Capture the cell that displays the provided text and extract its [X, Y] central coordinate. 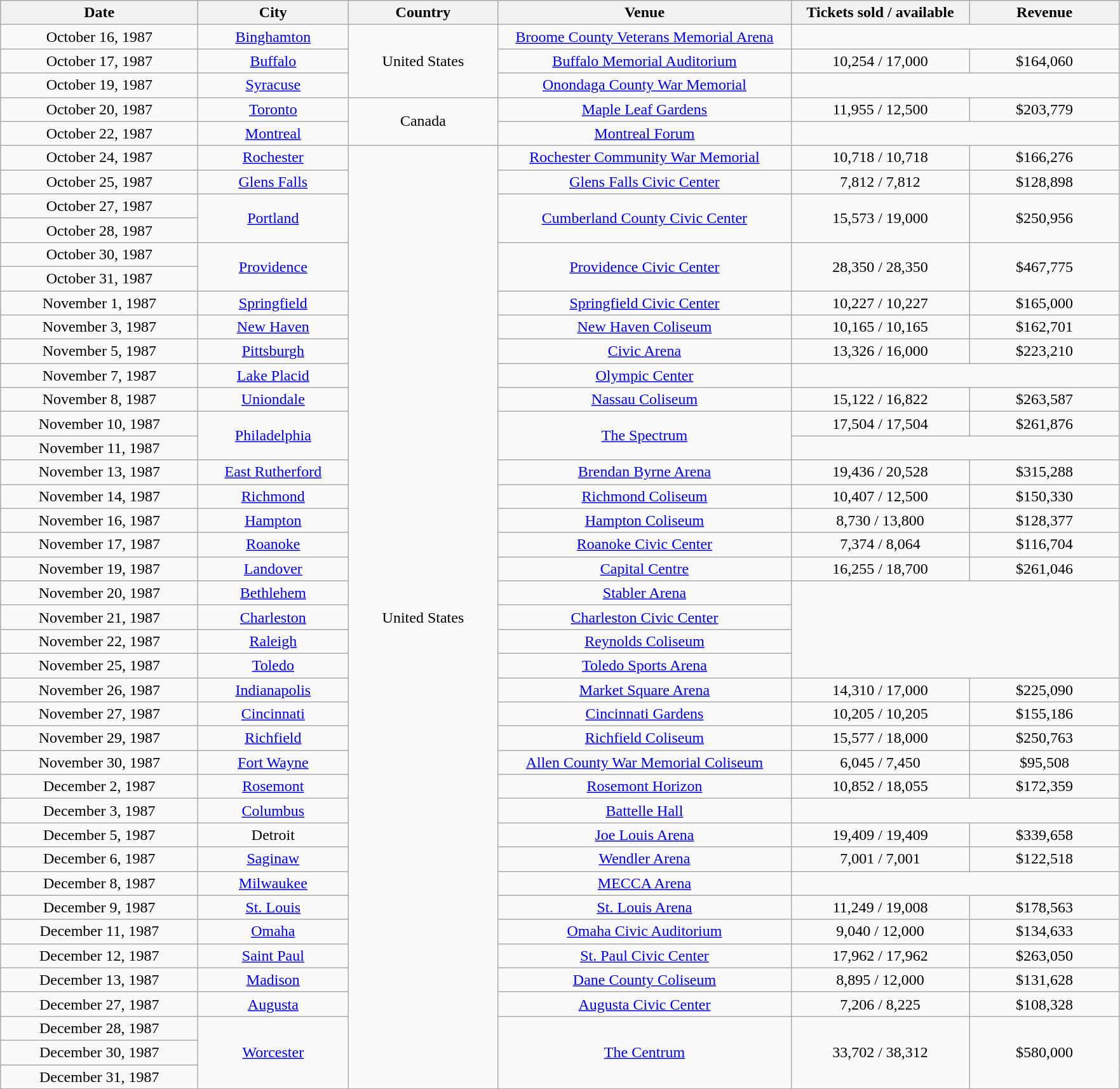
Richmond Coliseum [644, 496]
Augusta Civic Center [644, 1004]
$467,775 [1044, 266]
Civic Arena [644, 351]
8,895 / 12,000 [880, 980]
Cumberland County Civic Center [644, 218]
$261,046 [1044, 569]
October 30, 1987 [99, 254]
December 28, 1987 [99, 1028]
December 3, 1987 [99, 811]
Hampton [273, 520]
The Spectrum [644, 436]
$162,701 [1044, 327]
Charleston [273, 617]
Milwaukee [273, 883]
Date [99, 13]
November 30, 1987 [99, 762]
November 26, 1987 [99, 689]
Broome County Veterans Memorial Arena [644, 37]
November 16, 1987 [99, 520]
Cincinnati Gardens [644, 714]
11,249 / 19,008 [880, 907]
November 13, 1987 [99, 472]
Omaha [273, 931]
December 31, 1987 [99, 1077]
14,310 / 17,000 [880, 689]
13,326 / 16,000 [880, 351]
Capital Centre [644, 569]
Joe Louis Arena [644, 835]
$122,518 [1044, 859]
Roanoke [273, 544]
15,122 / 16,822 [880, 400]
November 8, 1987 [99, 400]
Providence [273, 266]
November 11, 1987 [99, 448]
Rosemont Horizon [644, 787]
$166,276 [1044, 158]
$108,328 [1044, 1004]
$339,658 [1044, 835]
10,718 / 10,718 [880, 158]
MECCA Arena [644, 883]
December 6, 1987 [99, 859]
19,436 / 20,528 [880, 472]
$203,779 [1044, 109]
Charleston Civic Center [644, 617]
Toledo Sports Arena [644, 665]
$250,763 [1044, 738]
Bethlehem [273, 593]
Augusta [273, 1004]
The Centrum [644, 1052]
11,955 / 12,500 [880, 109]
Columbus [273, 811]
November 3, 1987 [99, 327]
November 21, 1987 [99, 617]
$131,628 [1044, 980]
Wendler Arena [644, 859]
November 22, 1987 [99, 641]
$263,587 [1044, 400]
$263,050 [1044, 956]
Syracuse [273, 85]
10,407 / 12,500 [880, 496]
St. Louis [273, 907]
17,962 / 17,962 [880, 956]
December 2, 1987 [99, 787]
7,374 / 8,064 [880, 544]
Fort Wayne [273, 762]
15,573 / 19,000 [880, 218]
October 16, 1987 [99, 37]
Battelle Hall [644, 811]
15,577 / 18,000 [880, 738]
Market Square Arena [644, 689]
$150,330 [1044, 496]
7,812 / 7,812 [880, 182]
17,504 / 17,504 [880, 424]
November 29, 1987 [99, 738]
Buffalo Memorial Auditorium [644, 61]
City [273, 13]
Rochester Community War Memorial [644, 158]
Hampton Coliseum [644, 520]
Rochester [273, 158]
East Rutherford [273, 472]
New Haven Coliseum [644, 327]
Providence Civic Center [644, 266]
Glens Falls [273, 182]
December 11, 1987 [99, 931]
Revenue [1044, 13]
Roanoke Civic Center [644, 544]
November 10, 1987 [99, 424]
7,206 / 8,225 [880, 1004]
$223,210 [1044, 351]
Omaha Civic Auditorium [644, 931]
Toledo [273, 665]
$116,704 [1044, 544]
$128,377 [1044, 520]
Philadelphia [273, 436]
Allen County War Memorial Coliseum [644, 762]
October 28, 1987 [99, 230]
Onondaga County War Memorial [644, 85]
$95,508 [1044, 762]
Richfield [273, 738]
Tickets sold / available [880, 13]
Canada [423, 121]
November 25, 1987 [99, 665]
November 17, 1987 [99, 544]
October 17, 1987 [99, 61]
Dane County Coliseum [644, 980]
Detroit [273, 835]
December 9, 1987 [99, 907]
$580,000 [1044, 1052]
Montreal [273, 133]
33,702 / 38,312 [880, 1052]
October 27, 1987 [99, 206]
$225,090 [1044, 689]
$165,000 [1044, 303]
October 20, 1987 [99, 109]
December 12, 1987 [99, 956]
7,001 / 7,001 [880, 859]
8,730 / 13,800 [880, 520]
Saginaw [273, 859]
Portland [273, 218]
Lake Placid [273, 375]
Brendan Byrne Arena [644, 472]
December 13, 1987 [99, 980]
Olympic Center [644, 375]
Reynolds Coliseum [644, 641]
Binghamton [273, 37]
November 27, 1987 [99, 714]
October 31, 1987 [99, 278]
Glens Falls Civic Center [644, 182]
$164,060 [1044, 61]
Pittsburgh [273, 351]
$261,876 [1044, 424]
Cincinnati [273, 714]
Indianapolis [273, 689]
October 19, 1987 [99, 85]
$128,898 [1044, 182]
$134,633 [1044, 931]
10,852 / 18,055 [880, 787]
December 5, 1987 [99, 835]
Stabler Arena [644, 593]
St. Paul Civic Center [644, 956]
$315,288 [1044, 472]
November 7, 1987 [99, 375]
Worcester [273, 1052]
Maple Leaf Gardens [644, 109]
December 27, 1987 [99, 1004]
10,165 / 10,165 [880, 327]
Madison [273, 980]
Montreal Forum [644, 133]
December 30, 1987 [99, 1052]
November 20, 1987 [99, 593]
St. Louis Arena [644, 907]
Uniondale [273, 400]
Nassau Coliseum [644, 400]
Landover [273, 569]
10,205 / 10,205 [880, 714]
Country [423, 13]
New Haven [273, 327]
November 19, 1987 [99, 569]
$155,186 [1044, 714]
November 5, 1987 [99, 351]
Springfield Civic Center [644, 303]
December 8, 1987 [99, 883]
Toronto [273, 109]
Raleigh [273, 641]
10,227 / 10,227 [880, 303]
Richmond [273, 496]
28,350 / 28,350 [880, 266]
Rosemont [273, 787]
6,045 / 7,450 [880, 762]
November 1, 1987 [99, 303]
October 24, 1987 [99, 158]
November 14, 1987 [99, 496]
16,255 / 18,700 [880, 569]
October 25, 1987 [99, 182]
10,254 / 17,000 [880, 61]
Buffalo [273, 61]
Richfield Coliseum [644, 738]
$178,563 [1044, 907]
$250,956 [1044, 218]
Saint Paul [273, 956]
19,409 / 19,409 [880, 835]
Venue [644, 13]
October 22, 1987 [99, 133]
9,040 / 12,000 [880, 931]
$172,359 [1044, 787]
Springfield [273, 303]
